From the cell containing the given text, extract its center point as [X, Y] coordinate. 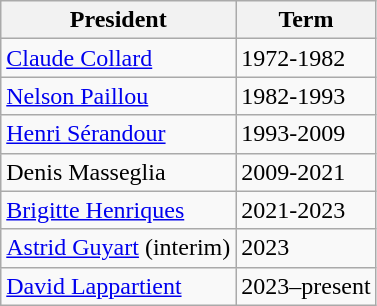
2023 [306, 248]
1982-1993 [306, 96]
Henri Sérandour [118, 134]
2023–present [306, 286]
2009-2021 [306, 172]
Brigitte Henriques [118, 210]
Claude Collard [118, 58]
President [118, 20]
Nelson Paillou [118, 96]
David Lappartient [118, 286]
2021-2023 [306, 210]
Denis Masseglia [118, 172]
Astrid Guyart (interim) [118, 248]
1972-1982 [306, 58]
1993-2009 [306, 134]
Term [306, 20]
